Provide the [x, y] coordinate of the cell's center where the given text is located.  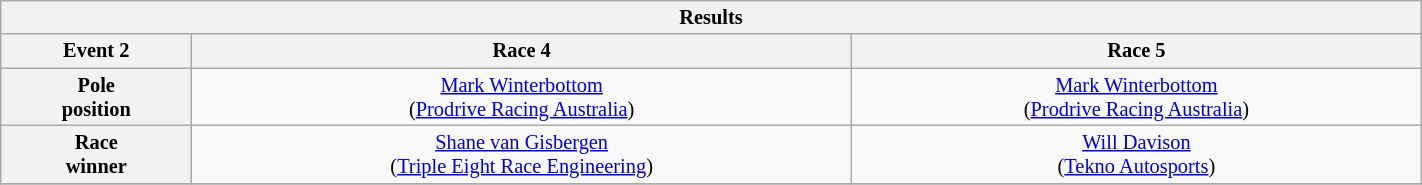
Poleposition [96, 97]
Event 2 [96, 51]
Results [711, 17]
Race 5 [1137, 51]
Will Davison(Tekno Autosports) [1137, 154]
Shane van Gisbergen(Triple Eight Race Engineering) [522, 154]
Race 4 [522, 51]
Racewinner [96, 154]
